Output the (x, y) coordinate of the center of the cell containing the given text.  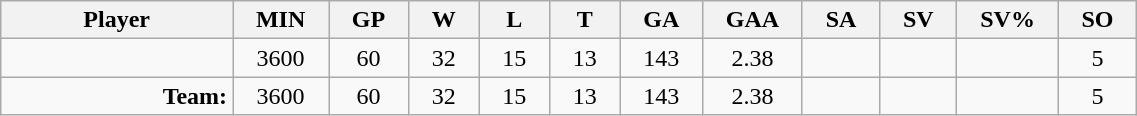
SV (918, 20)
Team: (117, 96)
SV% (1008, 20)
GA (662, 20)
SA (840, 20)
Player (117, 20)
W (444, 20)
SO (1098, 20)
MIN (281, 20)
GP (369, 20)
T (584, 20)
L (514, 20)
GAA (753, 20)
